Scan for the cell matching the given text and deliver its [X, Y] coordinate at center. 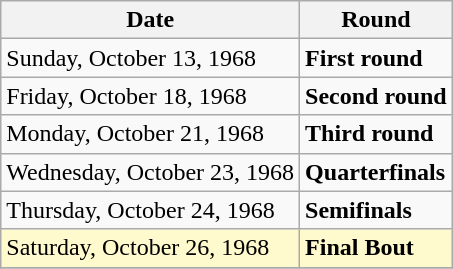
First round [376, 58]
Friday, October 18, 1968 [150, 96]
Monday, October 21, 1968 [150, 134]
Saturday, October 26, 1968 [150, 248]
Date [150, 20]
Semifinals [376, 210]
Thursday, October 24, 1968 [150, 210]
Second round [376, 96]
Round [376, 20]
Quarterfinals [376, 172]
Final Bout [376, 248]
Third round [376, 134]
Sunday, October 13, 1968 [150, 58]
Wednesday, October 23, 1968 [150, 172]
